Return [X, Y] of the center of cell containing provided text 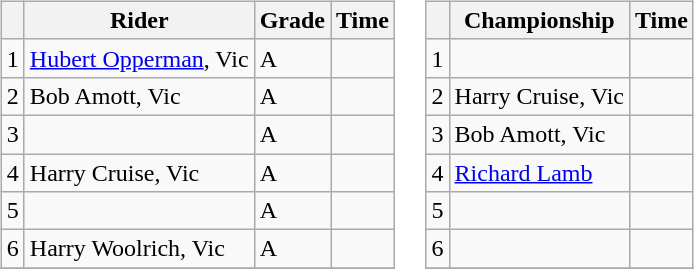
Richard Lamb [539, 173]
Rider [139, 20]
Hubert Opperman, Vic [139, 58]
Championship [539, 20]
Harry Woolrich, Vic [139, 249]
Grade [292, 20]
